Scan for the cell matching the given text and deliver its (x, y) coordinate at center. 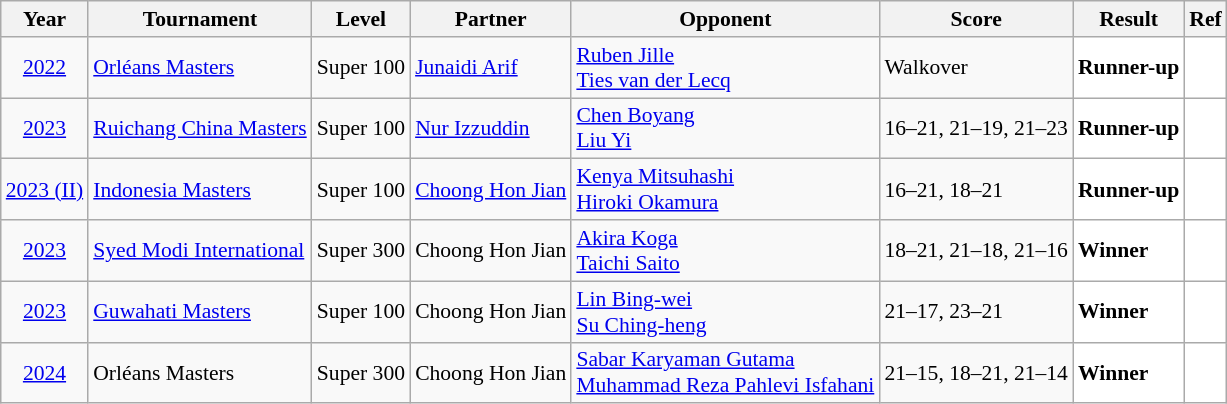
Ruichang China Masters (200, 128)
Walkover (976, 68)
21–17, 23–21 (976, 312)
16–21, 21–19, 21–23 (976, 128)
Level (361, 19)
2024 (44, 372)
Akira Koga Taichi Saito (725, 250)
Nur Izzuddin (490, 128)
16–21, 18–21 (976, 190)
Sabar Karyaman Gutama Muhammad Reza Pahlevi Isfahani (725, 372)
Indonesia Masters (200, 190)
2023 (II) (44, 190)
Kenya Mitsuhashi Hiroki Okamura (725, 190)
Lin Bing-wei Su Ching-heng (725, 312)
Syed Modi International (200, 250)
Partner (490, 19)
Ref (1205, 19)
Tournament (200, 19)
Chen Boyang Liu Yi (725, 128)
Score (976, 19)
Guwahati Masters (200, 312)
Ruben Jille Ties van der Lecq (725, 68)
21–15, 18–21, 21–14 (976, 372)
Junaidi Arif (490, 68)
2022 (44, 68)
Year (44, 19)
18–21, 21–18, 21–16 (976, 250)
Opponent (725, 19)
Result (1128, 19)
